Identify which cell holds the provided text, then report its [X, Y] central coordinate. 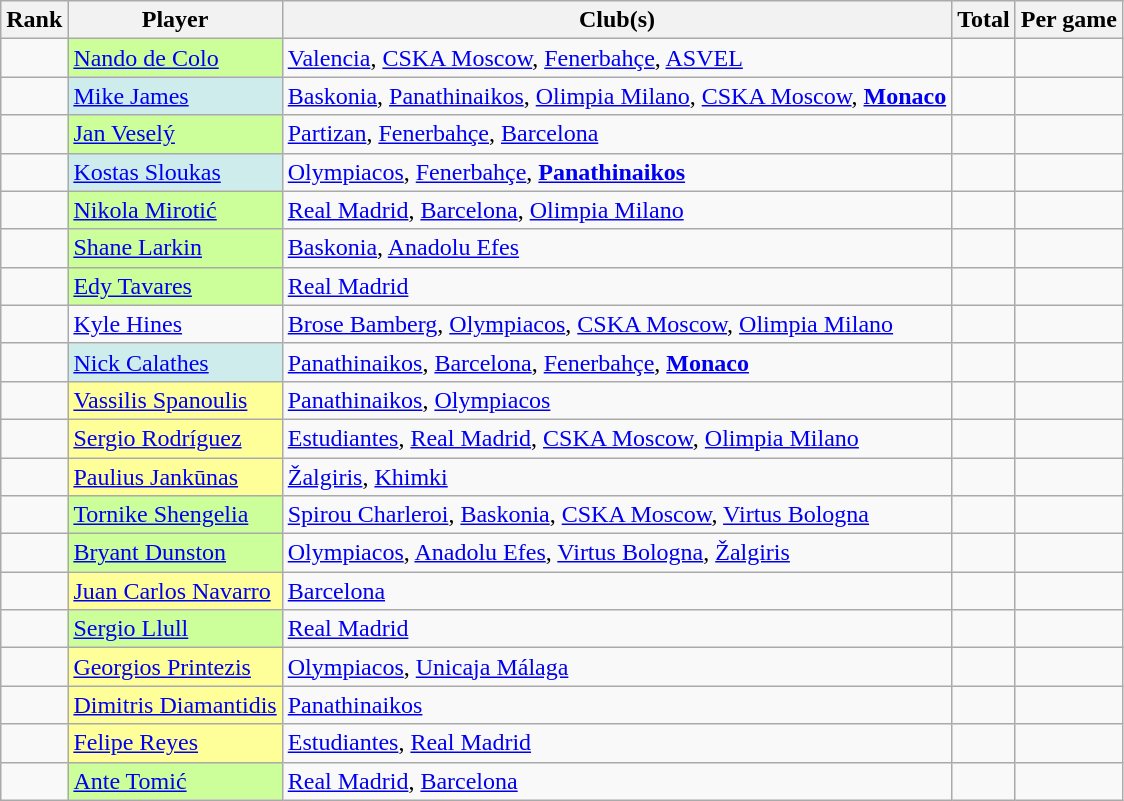
Kostas Sloukas [175, 172]
Rank [34, 20]
Olympiacos, Unicaja Málaga [616, 667]
Club(s) [616, 20]
Panathinaikos, Olympiacos [616, 400]
Žalgiris, Khimki [616, 477]
Spirou Charleroi, Baskonia, CSKA Moscow, Virtus Bologna [616, 515]
Brose Bamberg, Olympiacos, CSKA Moscow, Olimpia Milano [616, 324]
Panathinaikos [616, 705]
Shane Larkin [175, 248]
Kyle Hines [175, 324]
Valencia, CSKA Moscow, Fenerbahçe, ASVEL [616, 58]
Real Madrid, Barcelona, Olimpia Milano [616, 210]
Sergio Llull [175, 629]
Olympiacos, Fenerbahçe, Panathinaikos [616, 172]
Partizan, Fenerbahçe, Barcelona [616, 134]
Georgios Printezis [175, 667]
Nikola Mirotić [175, 210]
Baskonia, Anadolu Efes [616, 248]
Nick Calathes [175, 362]
Panathinaikos, Barcelona, Fenerbahçe, Monaco [616, 362]
Nando de Colo [175, 58]
Juan Carlos Navarro [175, 591]
Estudiantes, Real Madrid, CSKA Moscow, Olimpia Milano [616, 438]
Olympiacos, Anadolu Efes, Virtus Bologna, Žalgiris [616, 553]
Felipe Reyes [175, 743]
Vassilis Spanoulis [175, 400]
Dimitris Diamantidis [175, 705]
Barcelona [616, 591]
Sergio Rodríguez [175, 438]
Bryant Dunston [175, 553]
Per game [1068, 20]
Ante Tomić [175, 781]
Baskonia, Panathinaikos, Olimpia Milano, CSKA Moscow, Monaco [616, 96]
Paulius Jankūnas [175, 477]
Mike James [175, 96]
Real Madrid, Barcelona [616, 781]
Total [984, 20]
Edy Tavares [175, 286]
Player [175, 20]
Tornike Shengelia [175, 515]
Jan Veselý [175, 134]
Estudiantes, Real Madrid [616, 743]
